Capture the cell that displays the provided text and extract its (x, y) central coordinate. 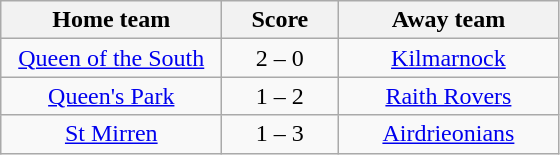
Kilmarnock (448, 58)
Queen's Park (112, 96)
1 – 2 (280, 96)
Away team (448, 20)
2 – 0 (280, 58)
1 – 3 (280, 134)
Raith Rovers (448, 96)
St Mirren (112, 134)
Airdrieonians (448, 134)
Home team (112, 20)
Queen of the South (112, 58)
Score (280, 20)
